Capture the cell that displays the provided text and extract its (X, Y) central coordinate. 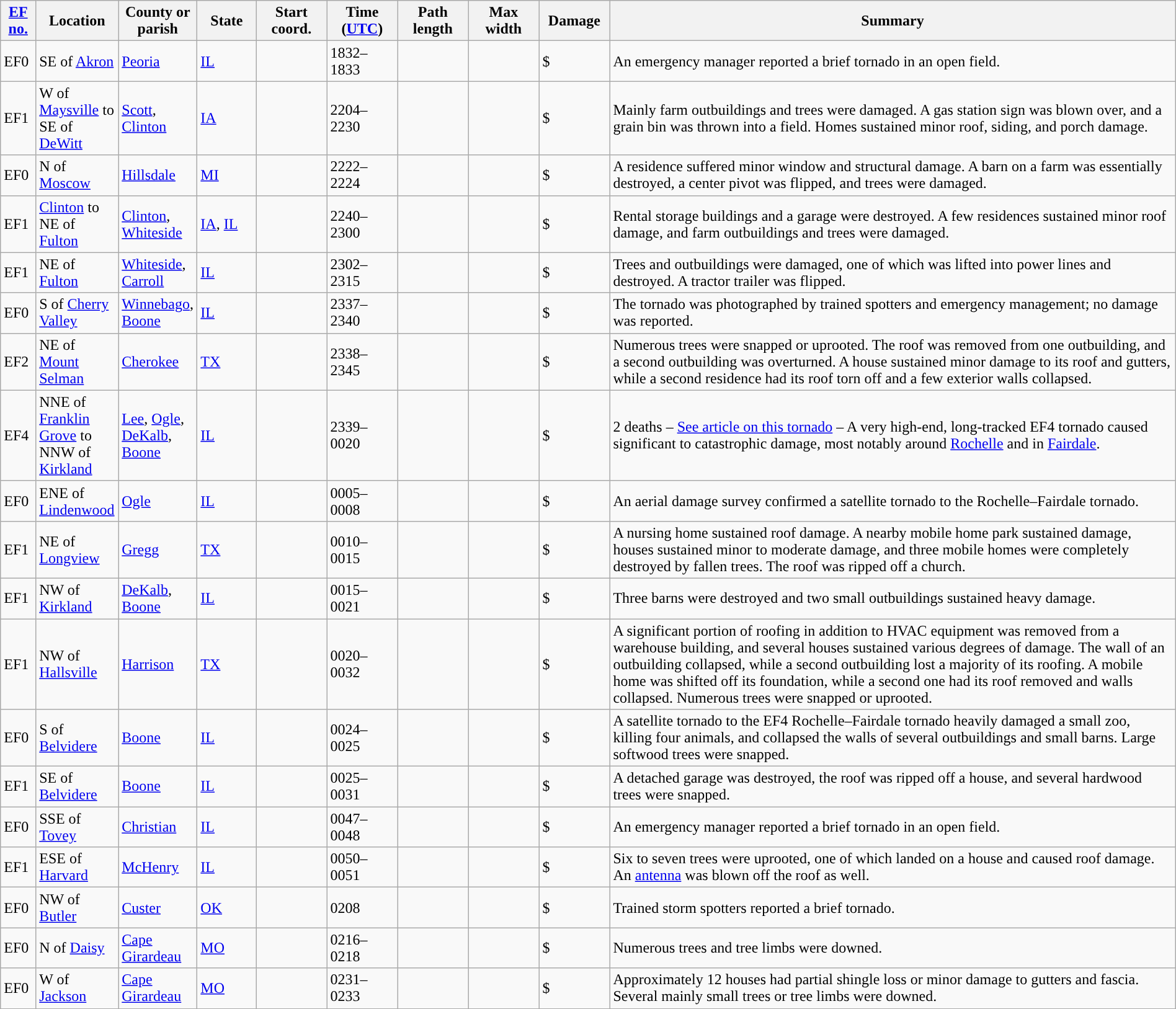
1832–1833 (362, 61)
0010–0015 (362, 549)
Clinton, Whiteside (158, 224)
NW of Hallsville (77, 664)
2338–2345 (362, 362)
Time (UTC) (362, 21)
The tornado was photographed by trained spotters and emergency management; no damage was reported. (893, 313)
Custer (158, 908)
IA (227, 118)
MI (227, 175)
EF4 (19, 435)
SSE of Tovey (77, 827)
S of Cherry Valley (77, 313)
NW of Butler (77, 908)
W of Jackson (77, 989)
2337–2340 (362, 313)
NE of Mount Selman (77, 362)
A detached garage was destroyed, the roof was ripped off a house, and several hardwood trees were snapped. (893, 786)
Six to seven trees were uprooted, one of which landed on a house and caused roof damage. An antenna was blown off the roof as well. (893, 867)
SE of Belvidere (77, 786)
0208 (362, 908)
Ogle (158, 501)
Hillsdale (158, 175)
EF2 (19, 362)
N of Daisy (77, 948)
Lee, Ogle, DeKalb, Boone (158, 435)
OK (227, 908)
Whiteside, Carroll (158, 273)
2222–2224 (362, 175)
NW of Kirkland (77, 598)
County or parish (158, 21)
Damage (574, 21)
2302–2315 (362, 273)
Rental storage buildings and a garage were destroyed. A few residences sustained minor roof damage, and farm outbuildings and trees were damaged. (893, 224)
EF no. (19, 21)
0047–0048 (362, 827)
Path length (433, 21)
Clinton to NE of Fulton (77, 224)
N of Moscow (77, 175)
IA, IL (227, 224)
Scott, Clinton (158, 118)
Start coord. (292, 21)
NNE of Franklin Grove to NNW of Kirkland (77, 435)
Trees and outbuildings were damaged, one of which was lifted into power lines and destroyed. A tractor trailer was flipped. (893, 273)
Christian (158, 827)
Summary (893, 21)
2204–2230 (362, 118)
2240–2300 (362, 224)
0024–0025 (362, 738)
NE of Fulton (77, 273)
Three barns were destroyed and two small outbuildings sustained heavy damage. (893, 598)
0050–0051 (362, 867)
0005–0008 (362, 501)
0231–0233 (362, 989)
0015–0021 (362, 598)
0020–0032 (362, 664)
Cherokee (158, 362)
McHenry (158, 867)
Approximately 12 houses had partial shingle loss or minor damage to gutters and fascia. Several mainly small trees or tree limbs were downed. (893, 989)
Location (77, 21)
ENE of Lindenwood (77, 501)
W of Maysville to SE of DeWitt (77, 118)
2339–0020 (362, 435)
NE of Longview (77, 549)
Winnebago, Boone (158, 313)
Max width (504, 21)
0025–0031 (362, 786)
Trained storm spotters reported a brief tornado. (893, 908)
State (227, 21)
Harrison (158, 664)
Gregg (158, 549)
0216–0218 (362, 948)
Numerous trees and tree limbs were downed. (893, 948)
ESE of Harvard (77, 867)
SE of Akron (77, 61)
DeKalb, Boone (158, 598)
Peoria (158, 61)
An aerial damage survey confirmed a satellite tornado to the Rochelle–Fairdale tornado. (893, 501)
S of Belvidere (77, 738)
